Scan for the cell matching the given text and deliver its (x, y) coordinate at center. 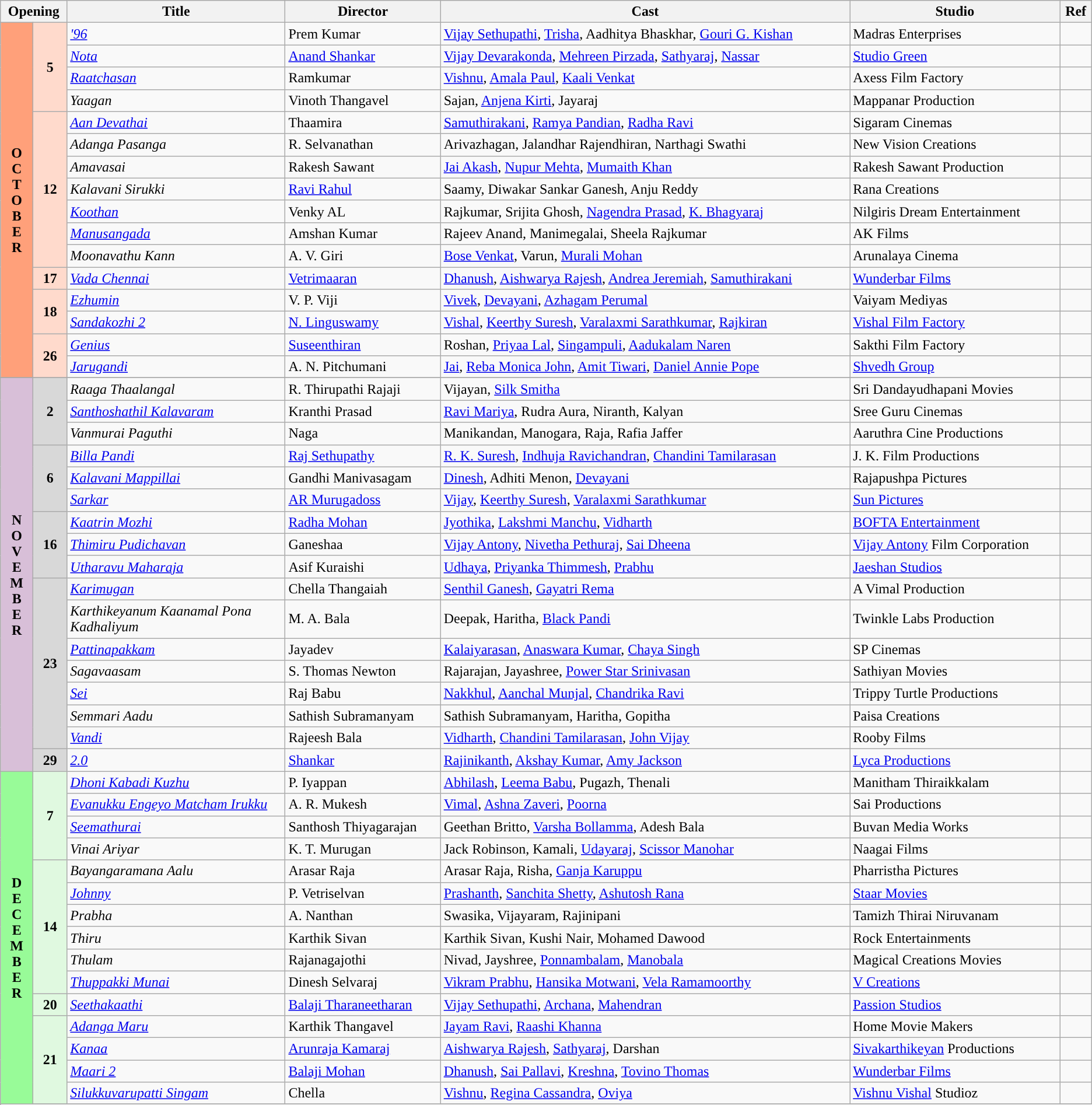
Swasika, Vijayaram, Rajinipani (645, 915)
Sathish Subramanyam (363, 716)
Deepak, Haritha, Black Pandi (645, 618)
Vetrimaaran (363, 278)
Raaga Thaalangal (176, 389)
M. A. Bala (363, 618)
Prem Kumar (363, 34)
Johnny (176, 893)
Cast (645, 12)
Magical Creations Movies (955, 960)
Opening (34, 12)
A. R. Mukesh (363, 805)
Rajinikanth, Akshay Kumar, Amy Jackson (645, 760)
Bose Venkat, Varun, Murali Mohan (645, 256)
Sai Productions (955, 805)
Amshan Kumar (363, 233)
Vishal, Keerthy Suresh, Varalaxmi Sarathkumar, Rajkiran (645, 323)
Rajarajan, Jayashree, Power Star Srinivasan (645, 672)
Nilgiris Dream Entertainment (955, 211)
Venky AL (363, 211)
Vijay Antony Film Corporation (955, 544)
Nivad, Jayshree, Ponnambalam, Manobala (645, 960)
Balaji Tharaneetharan (363, 1004)
Arivazhagan, Jalandhar Rajendhiran, Narthagi Swathi (645, 145)
Passion Studios (955, 1004)
Roshan, Priyaa Lal, Singampuli, Aadukalam Naren (645, 345)
Vishnu Vishal Studioz (955, 1093)
Buvan Media Works (955, 827)
V. P. Viji (363, 300)
R. Selvanathan (363, 145)
Jai Akash, Nupur Mehta, Mumaith Khan (645, 167)
Vishal Film Factory (955, 323)
Rakesh Sawant (363, 167)
Lyca Productions (955, 760)
29 (50, 760)
2.0 (176, 760)
DECEMBER (17, 938)
Gandhi Manivasagam (363, 478)
Rooby Films (955, 738)
Amavasai (176, 167)
Vijay Sethupathi, Archana, Mahendran (645, 1004)
Aan Devathai (176, 123)
Vada Chennai (176, 278)
Balaji Mohan (363, 1071)
Ezhumin (176, 300)
Vimal, Ashna Zaveri, Poorna (645, 805)
Prashanth, Sanchita Shetty, Ashutosh Rana (645, 893)
Radha Mohan (363, 522)
Karthik Thangavel (363, 1027)
Twinkle Labs Production (955, 618)
Rajapushpa Pictures (955, 478)
Jaeshan Studios (955, 567)
Sigaram Cinemas (955, 123)
Rajeesh Bala (363, 738)
P. Vetriselvan (363, 893)
Vinoth Thangavel (363, 100)
Ref (1076, 12)
5 (50, 67)
Naagai Films (955, 849)
Semmari Aadu (176, 716)
Arasar Raja (363, 871)
Arasar Raja, Risha, Ganja Karuppu (645, 871)
Chella (363, 1093)
Aaruthra Cine Productions (955, 433)
Karthik Sivan (363, 938)
Suseenthiran (363, 345)
Kanaa (176, 1049)
Vaiyam Mediyas (955, 300)
Dhanush, Sai Pallavi, Kreshna, Tovino Thomas (645, 1071)
Dinesh Selvaraj (363, 982)
Manitham Thiraikkalam (955, 782)
Raatchasan (176, 78)
Shankar (363, 760)
K. T. Murugan (363, 849)
Vishnu, Regina Cassandra, Oviya (645, 1093)
A Vimal Production (955, 589)
Thaamira (363, 123)
Sri Dandayudhapani Movies (955, 389)
Ganeshaa (363, 544)
12 (50, 189)
A. Nanthan (363, 915)
Nakkhul, Aanchal Munjal, Chandrika Ravi (645, 694)
Maari 2 (176, 1071)
Vishnu, Amala Paul, Kaali Venkat (645, 78)
R. K. Suresh, Indhuja Ravichandran, Chandini Tamilarasan (645, 456)
Vandi (176, 738)
23 (50, 663)
Vijay, Keerthy Suresh, Varalaxmi Sarathkumar (645, 500)
Rakesh Sawant Production (955, 167)
Ravi Rahul (363, 189)
S. Thomas Newton (363, 672)
Senthil Ganesh, Gayatri Rema (645, 589)
Home Movie Makers (955, 1027)
Title (176, 12)
Ramkumar (363, 78)
Manikandan, Manogara, Raja, Rafia Jaffer (645, 433)
Thulam (176, 960)
Tamizh Thirai Niruvanam (955, 915)
Rajeev Anand, Manimegalai, Sheela Rajkumar (645, 233)
2 (50, 411)
Yaagan (176, 100)
NOVEMBER (17, 575)
Arunraja Kamaraj (363, 1049)
Rock Entertainments (955, 938)
Jai, Reba Monica John, Amit Tiwari, Daniel Annie Pope (645, 367)
Karthik Sivan, Kushi Nair, Mohamed Dawood (645, 938)
Vivek, Devayani, Azhagam Perumal (645, 300)
Sathiyan Movies (955, 672)
Asif Kuraishi (363, 567)
Santhoshathil Kalavaram (176, 411)
Koothan (176, 211)
Madras Enterprises (955, 34)
Abhilash, Leema Babu, Pugazh, Thenali (645, 782)
OCTOBER (17, 201)
Geethan Britto, Varsha Bollamma, Adesh Bala (645, 827)
Dinesh, Adhiti Menon, Devayani (645, 478)
14 (50, 926)
J. K. Film Productions (955, 456)
A. V. Giri (363, 256)
Kaatrin Mozhi (176, 522)
Sivakarthikeyan Productions (955, 1049)
Vijayan, Silk Smitha (645, 389)
Raj Babu (363, 694)
Sun Pictures (955, 500)
Jack Robinson, Kamali, Udayaraj, Scissor Manohar (645, 849)
Sandakozhi 2 (176, 323)
Kalavani Sirukki (176, 189)
Seemathurai (176, 827)
Karthikeyanum Kaanamal Pona Kadhaliyum (176, 618)
Sakthi Film Factory (955, 345)
Ravi Mariya, Rudra Aura, Niranth, Kalyan (645, 411)
26 (50, 356)
Rajanagajothi (363, 960)
Vanmurai Paguthi (176, 433)
Axess Film Factory (955, 78)
Jarugandi (176, 367)
Shvedh Group (955, 367)
Rajkumar, Srijita Ghosh, Nagendra Prasad, K. Bhagyaraj (645, 211)
SP Cinemas (955, 649)
Anand Shankar (363, 56)
Sagavaasam (176, 672)
N. Linguswamy (363, 323)
Mappanar Production (955, 100)
Adanga Pasanga (176, 145)
Nota (176, 56)
Jyothika, Lakshmi Manchu, Vidharth (645, 522)
P. Iyappan (363, 782)
Vikram Prabhu, Hansika Motwani, Vela Ramamoorthy (645, 982)
Pattinapakkam (176, 649)
Jayam Ravi, Raashi Khanna (645, 1027)
V Creations (955, 982)
Studio Green (955, 56)
Sree Guru Cinemas (955, 411)
Chella Thangaiah (363, 589)
Billa Pandi (176, 456)
Vijay Sethupathi, Trisha, Aadhitya Bhaskhar, Gouri G. Kishan (645, 34)
Studio (955, 12)
Prabha (176, 915)
Thuppakki Munai (176, 982)
Sarkar (176, 500)
Thiru (176, 938)
Naga (363, 433)
Jayadev (363, 649)
Dhanush, Aishwarya Rajesh, Andrea Jeremiah, Samuthirakani (645, 278)
Saamy, Diwakar Sankar Ganesh, Anju Reddy (645, 189)
Karimugan (176, 589)
Trippy Turtle Productions (955, 694)
Aishwarya Rajesh, Sathyaraj, Darshan (645, 1049)
BOFTA Entertainment (955, 522)
Vinai Ariyar (176, 849)
Dhoni Kabadi Kuzhu (176, 782)
7 (50, 816)
Moonavathu Kann (176, 256)
Vidharth, Chandini Tamilarasan, John Vijay (645, 738)
16 (50, 544)
Staar Movies (955, 893)
Sajan, Anjena Kirti, Jayaraj (645, 100)
Sathish Subramanyam, Haritha, Gopitha (645, 716)
Udhaya, Priyanka Thimmesh, Prabhu (645, 567)
Kranthi Prasad (363, 411)
20 (50, 1004)
Evanukku Engeyo Matcham Irukku (176, 805)
Sei (176, 694)
Vijay Devarakonda, Mehreen Pirzada, Sathyaraj, Nassar (645, 56)
Raj Sethupathy (363, 456)
Kalavani Mappillai (176, 478)
AK Films (955, 233)
Arunalaya Cinema (955, 256)
Adanga Maru (176, 1027)
Rana Creations (955, 189)
Kalaiyarasan, Anaswara Kumar, Chaya Singh (645, 649)
New Vision Creations (955, 145)
Genius (176, 345)
Silukkuvarupatti Singam (176, 1093)
R. Thirupathi Rajaji (363, 389)
Paisa Creations (955, 716)
AR Murugadoss (363, 500)
Santhosh Thiyagarajan (363, 827)
Vijay Antony, Nivetha Pethuraj, Sai Dheena (645, 544)
'96 (176, 34)
Bayangaramana Aalu (176, 871)
Seethakaathi (176, 1004)
Manusangada (176, 233)
Samuthirakani, Ramya Pandian, Radha Ravi (645, 123)
17 (50, 278)
Thimiru Pudichavan (176, 544)
18 (50, 312)
Pharristha Pictures (955, 871)
21 (50, 1060)
A. N. Pitchumani (363, 367)
Director (363, 12)
Utharavu Maharaja (176, 567)
6 (50, 478)
